Capture the cell that displays the provided text and extract its [X, Y] central coordinate. 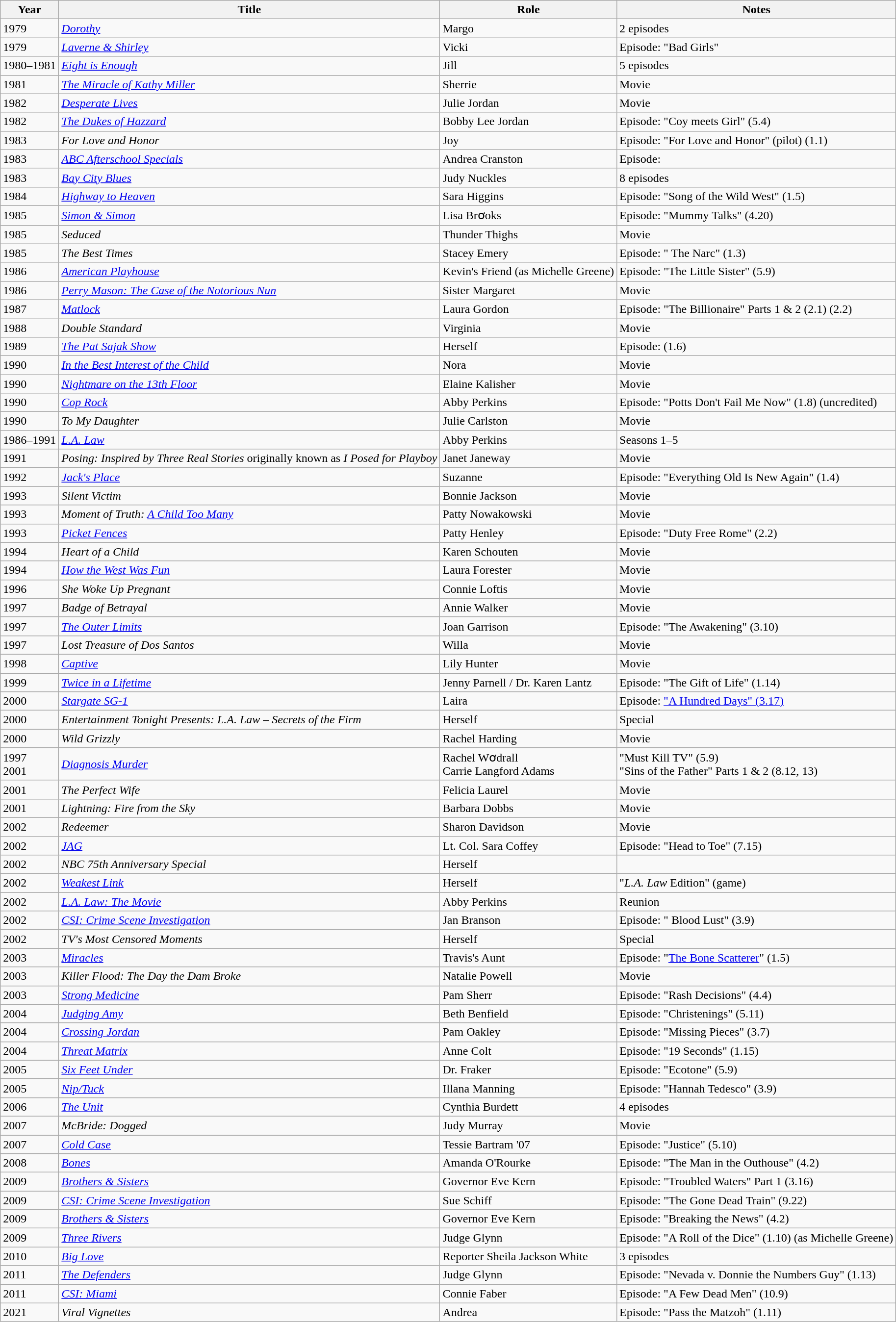
The Dukes of Hazzard [249, 122]
2021 [29, 1312]
Weakest Link [249, 883]
She Woke Up Pregnant [249, 589]
Annie Walker [529, 608]
Episode: "Hannah Tedesco" (3.9) [756, 1088]
Episode: "Missing Pieces" (3.7) [756, 1032]
Laura Forester [529, 570]
Threat Matrix [249, 1051]
Captive [249, 663]
Vicki [529, 47]
Role [529, 10]
Connie Loftis [529, 589]
CSI: Miami [249, 1294]
Laura Gordon [529, 309]
Julie Carlston [529, 421]
Nip/Tuck [249, 1088]
Karen Schouten [529, 552]
Judging Amy [249, 1014]
L.A. Law: The Movie [249, 902]
8 episodes [756, 178]
1986–1991 [29, 440]
Lily Hunter [529, 663]
Stacey Emery [529, 253]
Big Love [249, 1256]
Stargate SG-1 [249, 701]
Lightning: Fire from the Sky [249, 808]
Virginia [529, 328]
Kevin's Friend (as Michelle Greene) [529, 272]
Double Standard [249, 328]
Miracles [249, 958]
Laira [529, 701]
Viral Vignettes [249, 1312]
Episode: " Blood Lust" (3.9) [756, 920]
Episode: "Troubled Waters" Part 1 (3.16) [756, 1182]
1980–1981 [29, 66]
Episode: "Head to Toe" (7.15) [756, 846]
"Must Kill TV" (5.9)"Sins of the Father" Parts 1 & 2 (8.12, 13) [756, 764]
Episode: "Duty Free Rome" (2.2) [756, 533]
Eight is Enough [249, 66]
2006 [29, 1107]
2008 [29, 1163]
Bones [249, 1163]
Judy Murray [529, 1125]
Reunion [756, 902]
Wild Grizzly [249, 738]
Episode: "The Billionaire" Parts 1 & 2 (2.1) (2.2) [756, 309]
Episode: "Bad Girls" [756, 47]
In the Best Interest of the Child [249, 365]
Episode: "The Bone Scatterer" (1.5) [756, 958]
Lt. Col. Sara Coffey [529, 846]
Sharon Davidson [529, 827]
Highway to Heaven [249, 196]
Simon & Simon [249, 215]
Dr. Fraker [529, 1069]
Notes [756, 10]
Episode: "A Few Dead Men" (10.9) [756, 1294]
JAG [249, 846]
The Defenders [249, 1275]
For Love and Honor [249, 140]
The Best Times [249, 253]
Thunder Thighs [529, 234]
Tessie Bartram '07 [529, 1144]
Felicia Laurel [529, 789]
Episode: "The Little Sister" (5.9) [756, 272]
Nightmare on the 13th Floor [249, 384]
Episode: "Pass the Matzoh" (1.11) [756, 1312]
Cop Rock [249, 403]
Willa [529, 645]
"L.A. Law Edition" (game) [756, 883]
American Playhouse [249, 272]
Jill [529, 66]
Year [29, 10]
Rachel WơdrallCarrie Langford Adams [529, 764]
Sister Margaret [529, 290]
Laverne & Shirley [249, 47]
Julie Jordan [529, 103]
Killer Flood: The Day the Dam Broke [249, 976]
The Perfect Wife [249, 789]
Jenny Parnell / Dr. Karen Lantz [529, 682]
1998 [29, 663]
1999 [29, 682]
1988 [29, 328]
Judy Nuckles [529, 178]
Episode: "Justice" (5.10) [756, 1144]
Badge of Betrayal [249, 608]
Bonnie Jackson [529, 496]
Seduced [249, 234]
Desperate Lives [249, 103]
McBride: Dogged [249, 1125]
Nora [529, 365]
1989 [29, 346]
Rachel Harding [529, 738]
Andrea Cranston [529, 159]
Connie Faber [529, 1294]
Matlock [249, 309]
Patty Henley [529, 533]
2 episodes [756, 28]
Title [249, 10]
Margo [529, 28]
Illana Manning [529, 1088]
The Miracle of Kathy Miller [249, 84]
Episode: (1.6) [756, 346]
Episode: "Breaking the News" (4.2) [756, 1219]
Barbara Dobbs [529, 808]
Beth Benfield [529, 1014]
Entertainment Tonight Presents: L.A. Law – Secrets of the Firm [249, 720]
Sue Schiff [529, 1200]
Elaine Kalisher [529, 384]
Posing: Inspired by Three Real Stories originally known as I Posed for Playboy [249, 458]
Episode: "A Roll of the Dice" (1.10) (as Michelle Greene) [756, 1238]
Patty Nowakowski [529, 514]
Episode: "Nevada v. Donnie the Numbers Guy" (1.13) [756, 1275]
L.A. Law [249, 440]
Crossing Jordan [249, 1032]
Episode: " The Narc" (1.3) [756, 253]
Pam Oakley [529, 1032]
Suzanne [529, 477]
Episode: "The Awakening" (3.10) [756, 626]
Jan Branson [529, 920]
The Pat Sajak Show [249, 346]
4 episodes [756, 1107]
Episode: "The Man in the Outhouse" (4.2) [756, 1163]
To My Daughter [249, 421]
Episode: "A Hundred Days" (3.17) [756, 701]
Diagnosis Murder [249, 764]
5 episodes [756, 66]
Episode: "Christenings" (5.11) [756, 1014]
Bobby Lee Jordan [529, 122]
Lost Treasure of Dos Santos [249, 645]
Amanda O'Rourke [529, 1163]
Sherrie [529, 84]
Natalie Powell [529, 976]
Heart of a Child [249, 552]
19972001 [29, 764]
Episode: [756, 159]
Cold Case [249, 1144]
ABC Afterschool Specials [249, 159]
Six Feet Under [249, 1069]
1991 [29, 458]
1981 [29, 84]
2010 [29, 1256]
Redeemer [249, 827]
Bay City Blues [249, 178]
Sara Higgins [529, 196]
3 episodes [756, 1256]
Episode: "The Gone Dead Train" (9.22) [756, 1200]
Travis's Aunt [529, 958]
Reporter Sheila Jackson White [529, 1256]
Dorothy [249, 28]
Episode: "Everything Old Is New Again" (1.4) [756, 477]
Moment of Truth: A Child Too Many [249, 514]
Episode: "The Gift of Life" (1.14) [756, 682]
Cynthia Burdett [529, 1107]
How the West Was Fun [249, 570]
Strong Medicine [249, 995]
Episode: "Potts Don't Fail Me Now" (1.8) (uncredited) [756, 403]
Episode: "Song of the Wild West" (1.5) [756, 196]
Anne Colt [529, 1051]
Twice in a Lifetime [249, 682]
Jack's Place [249, 477]
Pam Sherr [529, 995]
Joy [529, 140]
Picket Fences [249, 533]
Joan Garrison [529, 626]
Episode: "For Love and Honor" (pilot) (1.1) [756, 140]
Episode: "Rash Decisions" (4.4) [756, 995]
Episode: "Coy meets Girl" (5.4) [756, 122]
Janet Janeway [529, 458]
Episode: "Mummy Talks" (4.20) [756, 215]
1992 [29, 477]
Seasons 1–5 [756, 440]
Episode: "Ecotone" (5.9) [756, 1069]
The Unit [249, 1107]
1984 [29, 196]
TV's Most Censored Moments [249, 939]
The Outer Limits [249, 626]
Silent Victim [249, 496]
1987 [29, 309]
Perry Mason: The Case of the Notorious Nun [249, 290]
Three Rivers [249, 1238]
Episode: "19 Seconds" (1.15) [756, 1051]
Lisa Brơoks [529, 215]
NBC 75th Anniversary Special [249, 864]
Andrea [529, 1312]
1996 [29, 589]
